Identify which cell holds the provided text, then report its (X, Y) central coordinate. 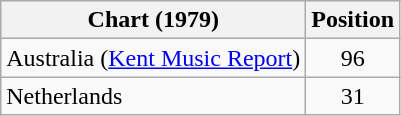
Position (353, 20)
31 (353, 96)
96 (353, 58)
Netherlands (154, 96)
Australia (Kent Music Report) (154, 58)
Chart (1979) (154, 20)
